Determine the [x, y] coordinate at the center of the cell enclosing the given text.  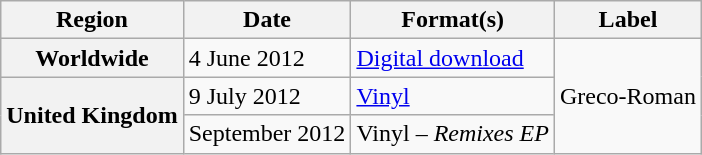
September 2012 [267, 134]
Vinyl – Remixes EP [453, 134]
Label [628, 20]
4 June 2012 [267, 58]
United Kingdom [92, 115]
Digital download [453, 58]
Format(s) [453, 20]
Vinyl [453, 96]
9 July 2012 [267, 96]
Date [267, 20]
Greco-Roman [628, 96]
Worldwide [92, 58]
Region [92, 20]
